Return the [x, y] coordinate for the center point of the cell that contains the specified text.  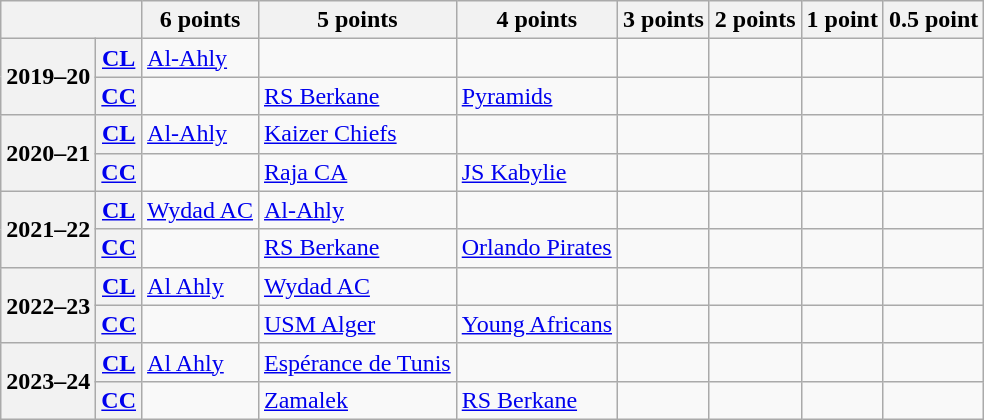
2020–21 [48, 153]
2023–24 [48, 381]
Young Africans [536, 324]
Orlando Pirates [536, 248]
2 points [755, 20]
6 points [200, 20]
2022–23 [48, 305]
2021–22 [48, 229]
Pyramids [536, 96]
JS Kabylie [536, 172]
USM Alger [357, 324]
1 point [842, 20]
2019–20 [48, 77]
3 points [664, 20]
5 points [357, 20]
Espérance de Tunis [357, 362]
Raja CA [357, 172]
Kaizer Chiefs [357, 134]
Zamalek [357, 400]
4 points [536, 20]
0.5 point [933, 20]
